Capture the cell that displays the provided text and extract its (x, y) central coordinate. 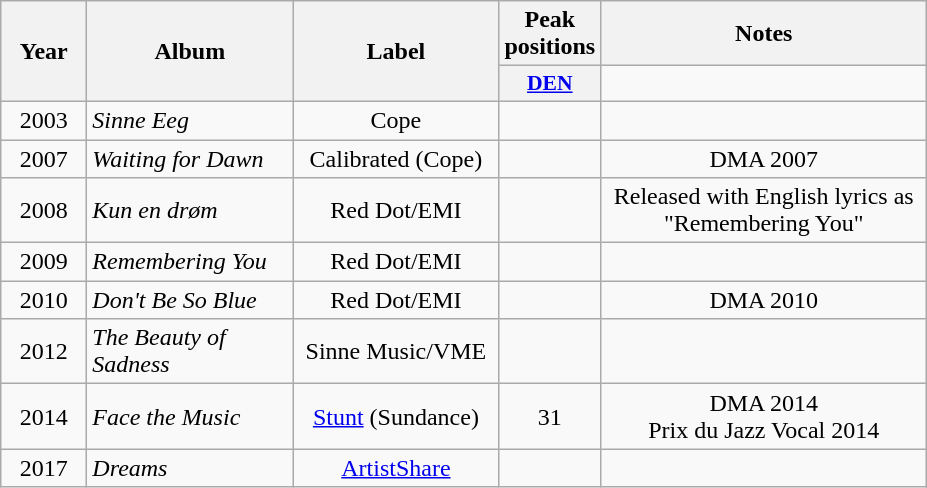
The Beauty of Sadness (190, 352)
Cope (396, 120)
ArtistShare (396, 468)
Remembering You (190, 262)
Label (396, 52)
Released with English lyrics as "Remembering You" (764, 210)
Album (190, 52)
2003 (44, 120)
2008 (44, 210)
31 (550, 416)
DMA 2014Prix du Jazz Vocal 2014 (764, 416)
Dreams (190, 468)
Stunt (Sundance) (396, 416)
Sinne Music/VME (396, 352)
2009 (44, 262)
Face the Music (190, 416)
Calibrated (Cope) (396, 159)
DEN (550, 84)
Peak positions (550, 34)
Sinne Eeg (190, 120)
DMA 2010 (764, 300)
Kun en drøm (190, 210)
2010 (44, 300)
2017 (44, 468)
Year (44, 52)
2014 (44, 416)
DMA 2007 (764, 159)
Waiting for Dawn (190, 159)
Notes (764, 34)
Don't Be So Blue (190, 300)
2007 (44, 159)
2012 (44, 352)
